Detect which cell encompasses the target text, then output its [X, Y] center coordinate. 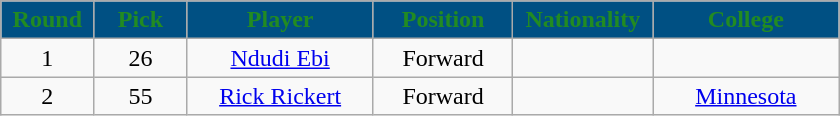
Ndudi Ebi [280, 58]
55 [140, 96]
26 [140, 58]
College [746, 20]
Minnesota [746, 96]
Nationality [583, 20]
Player [280, 20]
Rick Rickert [280, 96]
Round [48, 20]
Pick [140, 20]
Position [443, 20]
2 [48, 96]
1 [48, 58]
